Provide the (X, Y) coordinate of the cell's center where the given text is located.  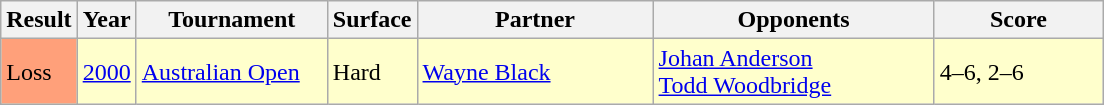
Johan Anderson Todd Woodbridge (794, 72)
Year (106, 20)
Score (1018, 20)
Surface (372, 20)
2000 (106, 72)
4–6, 2–6 (1018, 72)
Result (39, 20)
Partner (535, 20)
Wayne Black (535, 72)
Australian Open (232, 72)
Hard (372, 72)
Opponents (794, 20)
Tournament (232, 20)
Loss (39, 72)
